Find where the given text appears and provide that cell's center as [X, Y] coordinate. 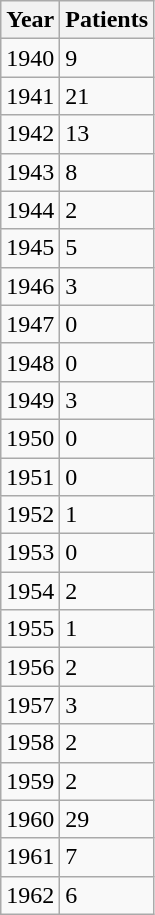
1955 [30, 629]
1957 [30, 705]
Patients [107, 20]
1940 [30, 58]
21 [107, 96]
1947 [30, 324]
1953 [30, 553]
1946 [30, 286]
5 [107, 248]
1948 [30, 362]
1944 [30, 210]
1958 [30, 743]
1951 [30, 477]
9 [107, 58]
1962 [30, 895]
8 [107, 172]
13 [107, 134]
1943 [30, 172]
1952 [30, 515]
6 [107, 895]
1954 [30, 591]
1950 [30, 438]
7 [107, 857]
29 [107, 819]
1949 [30, 400]
1941 [30, 96]
1945 [30, 248]
1960 [30, 819]
1959 [30, 781]
1956 [30, 667]
1942 [30, 134]
1961 [30, 857]
Year [30, 20]
